From the cell containing the given text, extract its center point as (x, y) coordinate. 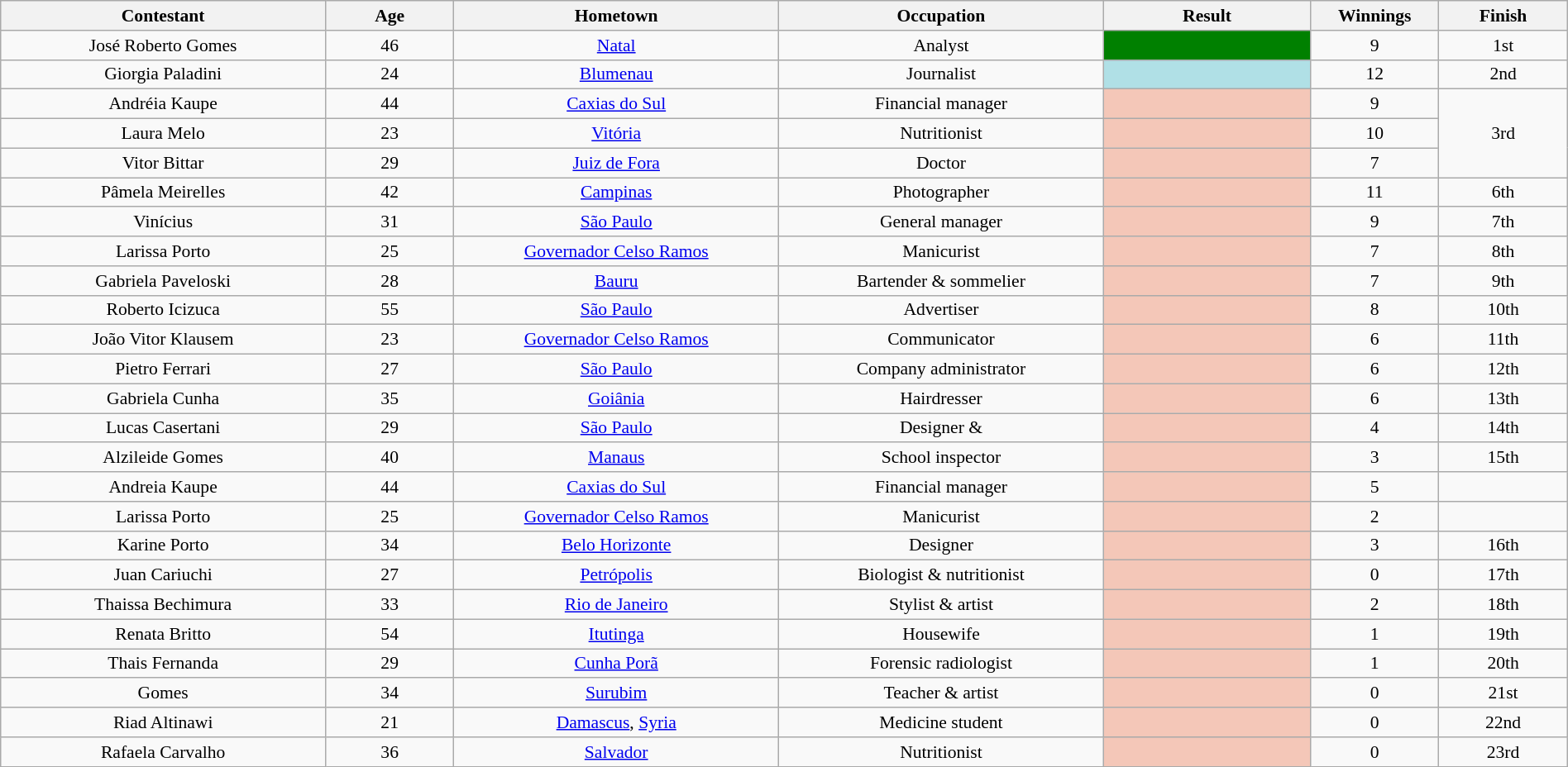
Gomes (164, 693)
Giorgia Paladini (164, 74)
18th (1503, 605)
Contestant (164, 16)
21st (1503, 693)
20th (1503, 664)
8 (1374, 310)
17th (1503, 575)
16th (1503, 545)
21 (390, 722)
35 (390, 398)
Winnings (1374, 16)
Vinícius (164, 222)
7th (1503, 222)
Stylist & artist (941, 605)
28 (390, 281)
Karine Porto (164, 545)
Age (390, 16)
School inspector (941, 458)
31 (390, 222)
Petrópolis (617, 575)
Andreia Kaupe (164, 487)
Teacher & artist (941, 693)
Finish (1503, 16)
Alzileide Gomes (164, 458)
General manager (941, 222)
Bartender & sommelier (941, 281)
Designer & (941, 428)
Pâmela Meirelles (164, 193)
Belo Horizonte (617, 545)
40 (390, 458)
6th (1503, 193)
11th (1503, 340)
Hometown (617, 16)
Salvador (617, 752)
14th (1503, 428)
12 (1374, 74)
Blumenau (617, 74)
22nd (1503, 722)
Vitória (617, 134)
José Roberto Gomes (164, 45)
Bauru (617, 281)
8th (1503, 251)
11 (1374, 193)
Juan Cariuchi (164, 575)
55 (390, 310)
Renata Britto (164, 634)
Andréia Kaupe (164, 104)
Journalist (941, 74)
Roberto Icizuca (164, 310)
10th (1503, 310)
Advertiser (941, 310)
Company administrator (941, 369)
Rafaela Carvalho (164, 752)
Damascus, Syria (617, 722)
Juiz de Fora (617, 163)
Goiânia (617, 398)
Occupation (941, 16)
4 (1374, 428)
19th (1503, 634)
Surubim (617, 693)
2nd (1503, 74)
Doctor (941, 163)
Rio de Janeiro (617, 605)
Gabriela Cunha (164, 398)
Forensic radiologist (941, 664)
Result (1207, 16)
23rd (1503, 752)
46 (390, 45)
Analyst (941, 45)
Housewife (941, 634)
42 (390, 193)
5 (1374, 487)
Cunha Porã (617, 664)
12th (1503, 369)
Campinas (617, 193)
10 (1374, 134)
Designer (941, 545)
Gabriela Paveloski (164, 281)
Laura Melo (164, 134)
Vitor Bittar (164, 163)
Lucas Casertani (164, 428)
15th (1503, 458)
33 (390, 605)
Communicator (941, 340)
Manaus (617, 458)
24 (390, 74)
13th (1503, 398)
Photographer (941, 193)
Biologist & nutritionist (941, 575)
Pietro Ferrari (164, 369)
54 (390, 634)
3rd (1503, 134)
36 (390, 752)
Medicine student (941, 722)
Itutinga (617, 634)
Riad Altinawi (164, 722)
Thais Fernanda (164, 664)
Thaissa Bechimura (164, 605)
Hairdresser (941, 398)
9th (1503, 281)
1st (1503, 45)
Natal (617, 45)
João Vitor Klausem (164, 340)
